For the text-containing cell, return its midpoint in (X, Y) coordinate format. 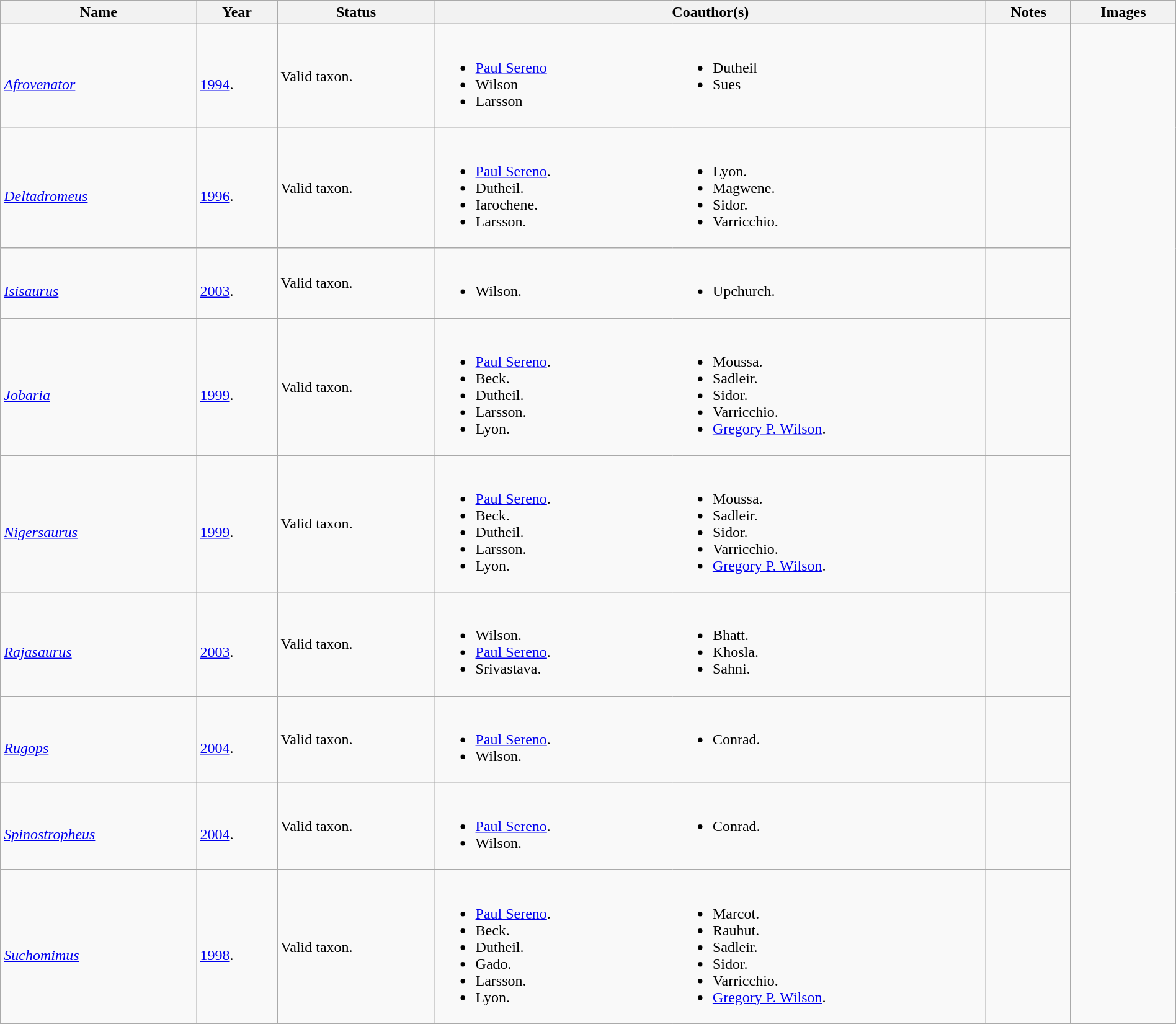
Rugops (99, 739)
Year (237, 12)
Deltadromeus (99, 188)
Rajasaurus (99, 644)
DutheilSues (829, 76)
1996. (237, 188)
Upchurch. (829, 283)
Afrovenator (99, 76)
Notes (1028, 12)
1994. (237, 76)
Wilson. (553, 283)
Lyon.Magwene.Sidor.Varricchio. (829, 188)
Wilson.Paul Sereno.Srivastava. (553, 644)
1998. (237, 946)
Status (356, 12)
Paul Sereno.Dutheil.Iarochene.Larsson. (553, 188)
Paul Sereno.Beck.Dutheil.Gado.Larsson.Lyon. (553, 946)
Spinostropheus (99, 826)
Jobaria (99, 387)
Isisaurus (99, 283)
Coauthor(s) (711, 12)
Name (99, 12)
Nigersaurus (99, 523)
Bhatt.Khosla.Sahni. (829, 644)
Suchomimus (99, 946)
Marcot.Rauhut.Sadleir.Sidor.Varricchio.Gregory P. Wilson. (829, 946)
Paul SerenoWilsonLarsson (553, 76)
Images (1123, 12)
